Capture the cell that displays the provided text and extract its (x, y) central coordinate. 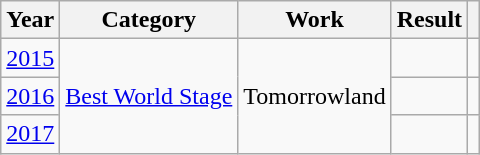
Year (30, 20)
Best World Stage (149, 96)
Tomorrowland (314, 96)
Result (429, 20)
Work (314, 20)
2017 (30, 134)
2016 (30, 96)
Category (149, 20)
2015 (30, 58)
